For the text-containing cell, return its midpoint in (X, Y) coordinate format. 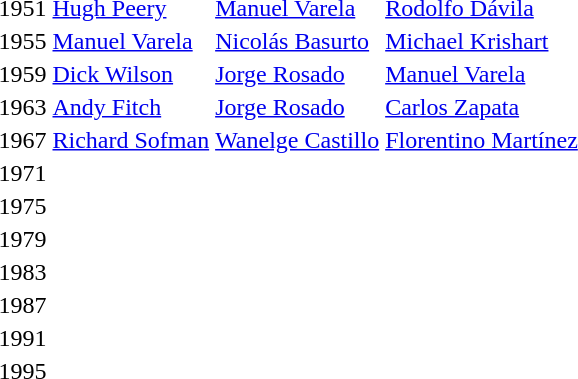
Wanelge Castillo (298, 140)
Manuel Varela (131, 41)
Nicolás Basurto (298, 41)
Dick Wilson (131, 74)
Richard Sofman (131, 140)
Andy Fitch (131, 107)
